Scan for the cell matching the given text and deliver its (X, Y) coordinate at center. 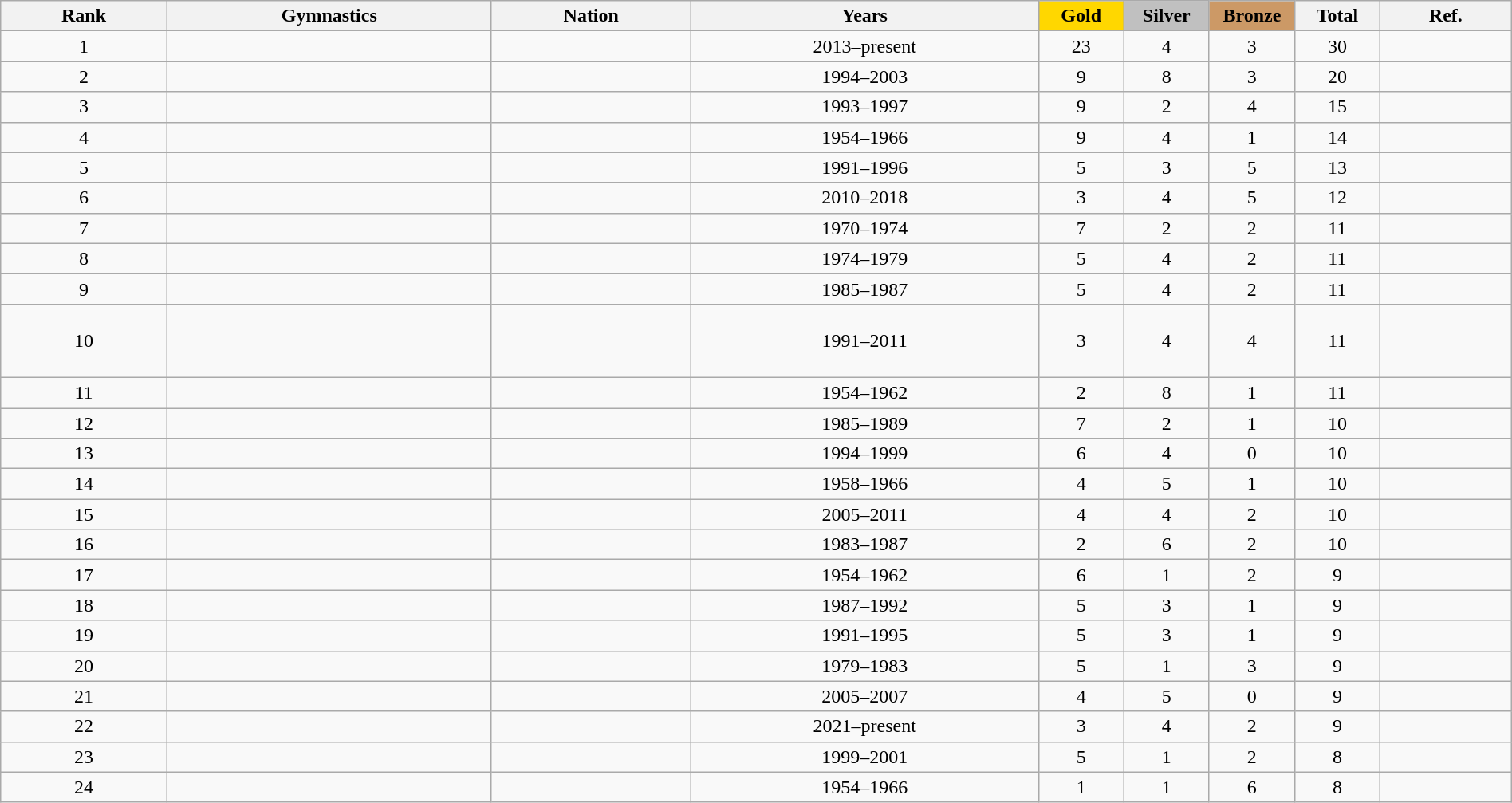
2005–2011 (864, 514)
1991–1996 (864, 167)
1983–1987 (864, 545)
24 (84, 787)
1991–2011 (864, 340)
2005–2007 (864, 696)
1970–1974 (864, 228)
1985–1987 (864, 289)
18 (84, 605)
1994–1999 (864, 454)
2013–present (864, 46)
1991–1995 (864, 636)
Rank (84, 16)
19 (84, 636)
Nation (591, 16)
Silver (1166, 16)
30 (1337, 46)
22 (84, 726)
16 (84, 545)
1979–1983 (864, 666)
1974–1979 (864, 258)
1958–1966 (864, 484)
1985–1989 (864, 423)
1987–1992 (864, 605)
Gold (1081, 16)
Gymnastics (329, 16)
2021–present (864, 726)
1993–1997 (864, 107)
Total (1337, 16)
Bronze (1252, 16)
17 (84, 575)
1999–2001 (864, 757)
2010–2018 (864, 198)
1994–2003 (864, 77)
Years (864, 16)
Ref. (1445, 16)
21 (84, 696)
